Return [X, Y] of the center of cell containing provided text 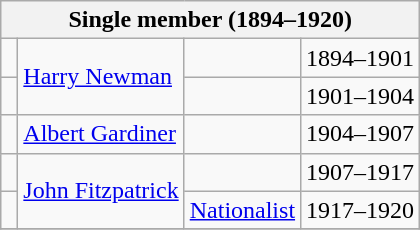
1894–1901 [360, 58]
John Fitzpatrick [101, 191]
1904–1907 [360, 134]
Harry Newman [101, 77]
1907–1917 [360, 172]
1901–1904 [360, 96]
1917–1920 [360, 210]
Nationalist [242, 210]
Albert Gardiner [101, 134]
Single member (1894–1920) [210, 20]
